Scan for the cell matching the given text and deliver its [X, Y] coordinate at center. 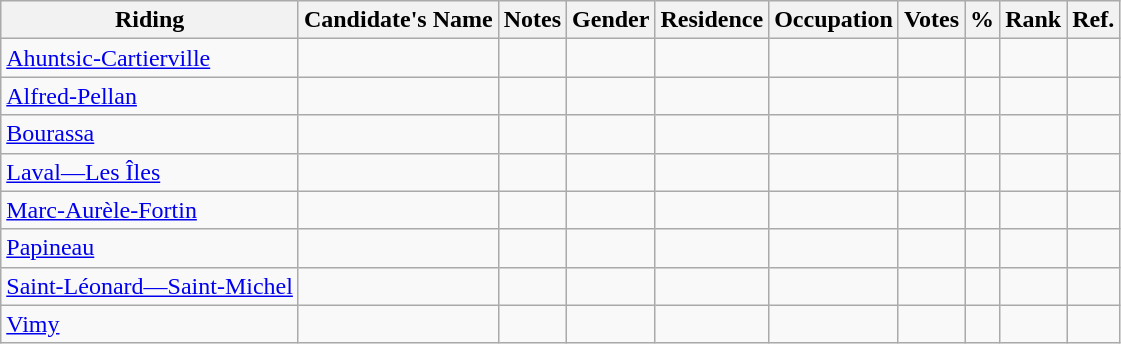
Rank [1034, 20]
Marc-Aurèle-Fortin [150, 210]
Riding [150, 20]
Gender [611, 20]
Bourassa [150, 134]
Vimy [150, 324]
Laval—Les Îles [150, 172]
Saint-Léonard—Saint-Michel [150, 286]
Alfred-Pellan [150, 96]
Occupation [834, 20]
Votes [931, 20]
Ref. [1094, 20]
Papineau [150, 248]
% [982, 20]
Ahuntsic-Cartierville [150, 58]
Notes [532, 20]
Candidate's Name [398, 20]
Residence [712, 20]
